Identify which cell holds the provided text, then report its [x, y] central coordinate. 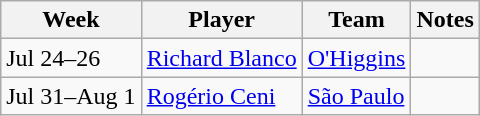
Notes [445, 20]
Week [71, 20]
São Paulo [356, 96]
Rogério Ceni [222, 96]
Jul 31–Aug 1 [71, 96]
Player [222, 20]
Jul 24–26 [71, 58]
O'Higgins [356, 58]
Richard Blanco [222, 58]
Team [356, 20]
